Find where the given text appears and provide that cell's center as (X, Y) coordinate. 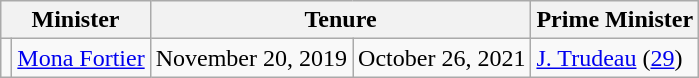
October 26, 2021 (442, 58)
Prime Minister (615, 20)
Mona Fortier (81, 58)
November 20, 2019 (251, 58)
Tenure (340, 20)
J. Trudeau (29) (615, 58)
Minister (76, 20)
